Return (X, Y) of the center of cell containing provided text 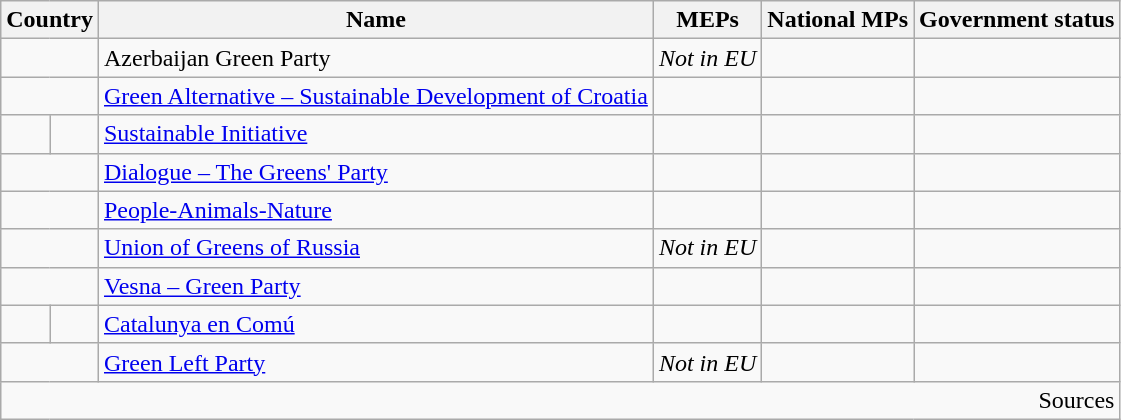
National MPs (838, 20)
Government status (1017, 20)
Vesna – Green Party (376, 286)
Green Left Party (376, 362)
Sustainable Initiative (376, 134)
Green Alternative – Sustainable Development of Croatia (376, 96)
Name (376, 20)
Union of Greens of Russia (376, 248)
Dialogue – The Greens' Party (376, 172)
MEPs (707, 20)
Azerbaijan Green Party (376, 58)
Country (50, 20)
Catalunya en Comú (376, 324)
Sources (560, 400)
People-Animals-Nature (376, 210)
